Output the [x, y] coordinate of the center of the cell containing the given text.  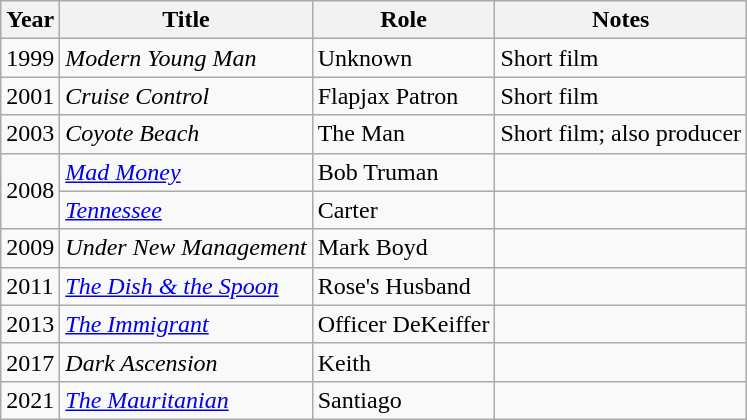
Bob Truman [404, 172]
2011 [30, 286]
Title [186, 20]
Officer DeKeiffer [404, 324]
The Immigrant [186, 324]
Dark Ascension [186, 362]
2017 [30, 362]
2021 [30, 400]
Unknown [404, 58]
Santiago [404, 400]
Tennessee [186, 210]
Keith [404, 362]
Mad Money [186, 172]
Rose's Husband [404, 286]
Year [30, 20]
2009 [30, 248]
Role [404, 20]
The Dish & the Spoon [186, 286]
Mark Boyd [404, 248]
2013 [30, 324]
Notes [621, 20]
2008 [30, 191]
Cruise Control [186, 96]
The Mauritanian [186, 400]
Flapjax Patron [404, 96]
Carter [404, 210]
Under New Management [186, 248]
Coyote Beach [186, 134]
2001 [30, 96]
1999 [30, 58]
2003 [30, 134]
Modern Young Man [186, 58]
Short film; also producer [621, 134]
The Man [404, 134]
